Return the [X, Y] coordinate for the center point of the cell that contains the specified text.  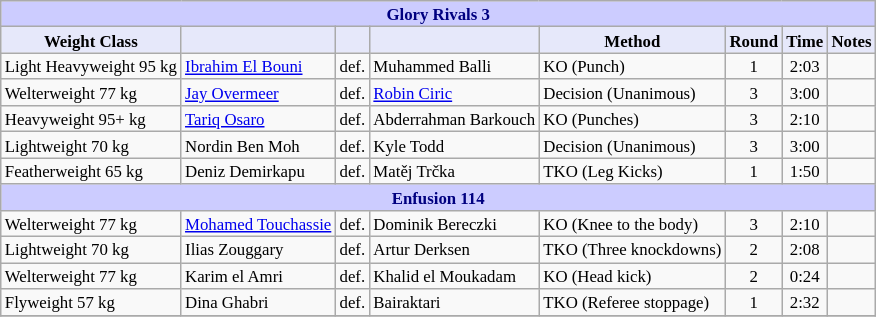
Robin Ciric [454, 93]
Glory Rivals 3 [438, 14]
Ilias Zouggary [258, 250]
Heavyweight 95+ kg [91, 119]
Nordin Ben Moh [258, 145]
Weight Class [91, 40]
Round [754, 40]
2:08 [804, 250]
Kyle Todd [454, 145]
Featherweight 65 kg [91, 171]
Deniz Demirkapu [258, 171]
TKO (Three knockdowns) [632, 250]
Khalid el Moukadam [454, 276]
Flyweight 57 kg [91, 302]
Jay Overmeer [258, 93]
Artur Derksen [454, 250]
KO (Punch) [632, 66]
Muhammed Balli [454, 66]
TKO (Referee stoppage) [632, 302]
Dominik Bereczki [454, 224]
TKO (Leg Kicks) [632, 171]
Enfusion 114 [438, 197]
Ibrahim El Bouni [258, 66]
Method [632, 40]
Karim el Amri [258, 276]
Notes [851, 40]
Light Heavyweight 95 kg [91, 66]
Matěj Trčka [454, 171]
Mohamed Touchassie [258, 224]
2:03 [804, 66]
Time [804, 40]
1:50 [804, 171]
KO (Head kick) [632, 276]
Bairaktari [454, 302]
Dina Ghabri [258, 302]
KO (Punches) [632, 119]
Tariq Osaro [258, 119]
2:32 [804, 302]
Abderrahman Barkouch [454, 119]
KO (Knee to the body) [632, 224]
0:24 [804, 276]
